For the text-containing cell, return its midpoint in [x, y] coordinate format. 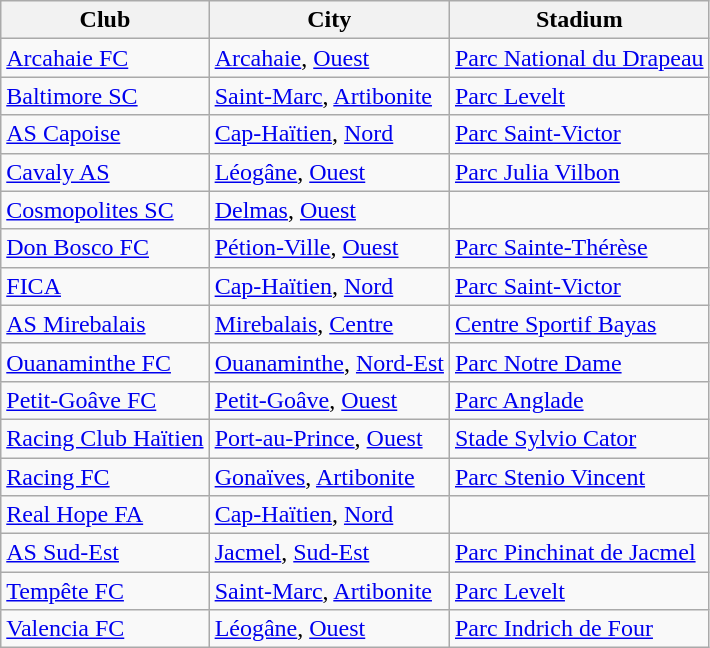
Don Bosco FC [105, 248]
Petit-Goâve, Ouest [329, 400]
Port-au-Prince, Ouest [329, 438]
Parc Sainte-Thérèse [579, 248]
Arcahaie, Ouest [329, 58]
Tempête FC [105, 591]
AS Capoise [105, 134]
Jacmel, Sud-Est [329, 553]
Parc Notre Dame [579, 362]
Cavaly AS [105, 172]
Valencia FC [105, 629]
Parc Pinchinat de Jacmel [579, 553]
Parc National du Drapeau [579, 58]
Ouanaminthe FC [105, 362]
Real Hope FA [105, 515]
AS Mirebalais [105, 324]
Stadium [579, 20]
Parc Julia Vilbon [579, 172]
Stade Sylvio Cator [579, 438]
Delmas, Ouest [329, 210]
Racing Club Haïtien [105, 438]
Arcahaie FC [105, 58]
Parc Stenio Vincent [579, 477]
Mirebalais, Centre [329, 324]
Centre Sportif Bayas [579, 324]
Baltimore SC [105, 96]
Racing FC [105, 477]
Club [105, 20]
Petit-Goâve FC [105, 400]
Parc Indrich de Four [579, 629]
Pétion-Ville, Ouest [329, 248]
Gonaïves, Artibonite [329, 477]
Parc Anglade [579, 400]
City [329, 20]
Ouanaminthe, Nord-Est [329, 362]
AS Sud-Est [105, 553]
FICA [105, 286]
Cosmopolites SC [105, 210]
